Return [X, Y] of the center of cell containing provided text 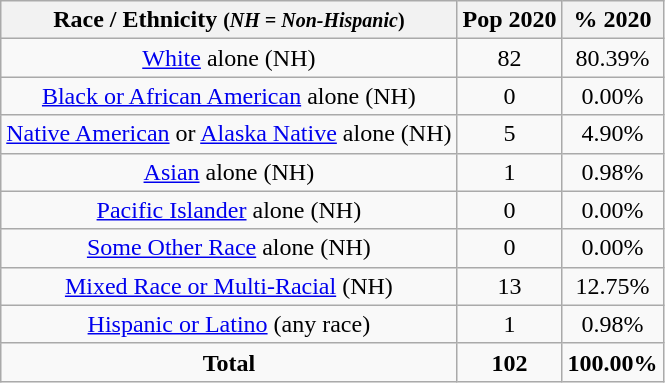
13 [510, 286]
12.75% [612, 286]
Pacific Islander alone (NH) [229, 210]
% 2020 [612, 20]
102 [510, 362]
82 [510, 58]
Some Other Race alone (NH) [229, 248]
4.90% [612, 134]
Pop 2020 [510, 20]
White alone (NH) [229, 58]
Asian alone (NH) [229, 172]
Native American or Alaska Native alone (NH) [229, 134]
5 [510, 134]
Total [229, 362]
Mixed Race or Multi-Racial (NH) [229, 286]
80.39% [612, 58]
Race / Ethnicity (NH = Non-Hispanic) [229, 20]
100.00% [612, 362]
Hispanic or Latino (any race) [229, 324]
Black or African American alone (NH) [229, 96]
